Scan for the cell matching the given text and deliver its [x, y] coordinate at center. 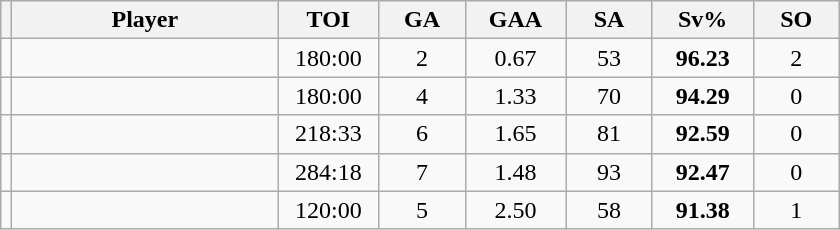
96.23 [702, 58]
58 [609, 210]
53 [609, 58]
SO [796, 20]
0.67 [516, 58]
6 [422, 134]
1.65 [516, 134]
92.47 [702, 172]
7 [422, 172]
218:33 [328, 134]
284:18 [328, 172]
Player [145, 20]
120:00 [328, 210]
93 [609, 172]
91.38 [702, 210]
2.50 [516, 210]
81 [609, 134]
GA [422, 20]
92.59 [702, 134]
GAA [516, 20]
1.48 [516, 172]
SA [609, 20]
Sv% [702, 20]
4 [422, 96]
1.33 [516, 96]
94.29 [702, 96]
1 [796, 210]
5 [422, 210]
TOI [328, 20]
70 [609, 96]
